For the text-containing cell, return its midpoint in [x, y] coordinate format. 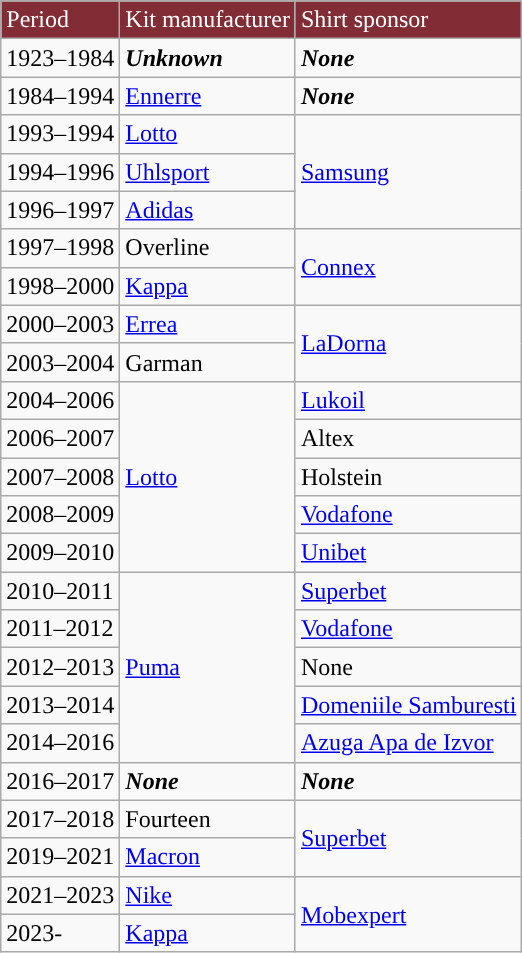
Altex [408, 438]
2003–2004 [60, 362]
Kit manufacturer [208, 20]
2009–2010 [60, 553]
1998–2000 [60, 286]
Unibet [408, 553]
2013–2014 [60, 705]
Overline [208, 248]
2016–2017 [60, 781]
2014–2016 [60, 743]
1984–1994 [60, 96]
Holstein [408, 477]
2008–2009 [60, 515]
1997–1998 [60, 248]
2011–2012 [60, 629]
Samsung [408, 172]
1994–1996 [60, 172]
Fourteen [208, 819]
Shirt sponsor [408, 20]
2017–2018 [60, 819]
2006–2007 [60, 438]
Unknown [208, 58]
Ennerre [208, 96]
Garman [208, 362]
2004–2006 [60, 400]
2000–2003 [60, 324]
Lukoil [408, 400]
2010–2011 [60, 591]
2012–2013 [60, 667]
2007–2008 [60, 477]
Adidas [208, 210]
2021–2023 [60, 895]
1996–1997 [60, 210]
1923–1984 [60, 58]
Azuga Apa de Izvor [408, 743]
Uhlsport [208, 172]
2023- [60, 933]
2019–2021 [60, 857]
Domeniile Samburesti [408, 705]
Connex [408, 267]
1993–1994 [60, 134]
Macron [208, 857]
Errea [208, 324]
Period [60, 20]
Mobexpert [408, 914]
LaDorna [408, 343]
Puma [208, 667]
Nike [208, 895]
